For the text-containing cell, return its midpoint in (x, y) coordinate format. 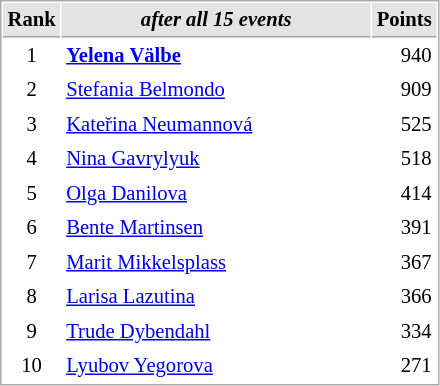
367 (404, 262)
Marit Mikkelsplass (216, 262)
391 (404, 228)
940 (404, 56)
after all 15 events (216, 20)
366 (404, 296)
414 (404, 194)
6 (32, 228)
7 (32, 262)
Yelena Välbe (216, 56)
4 (32, 158)
909 (404, 90)
Lyubov Yegorova (216, 366)
Kateřina Neumannová (216, 124)
10 (32, 366)
2 (32, 90)
334 (404, 332)
Stefania Belmondo (216, 90)
9 (32, 332)
8 (32, 296)
Points (404, 20)
Bente Martinsen (216, 228)
Trude Dybendahl (216, 332)
271 (404, 366)
518 (404, 158)
1 (32, 56)
Rank (32, 20)
3 (32, 124)
Nina Gavrylyuk (216, 158)
Olga Danilova (216, 194)
5 (32, 194)
525 (404, 124)
Larisa Lazutina (216, 296)
